Output the [x, y] coordinate of the center of the cell containing the given text.  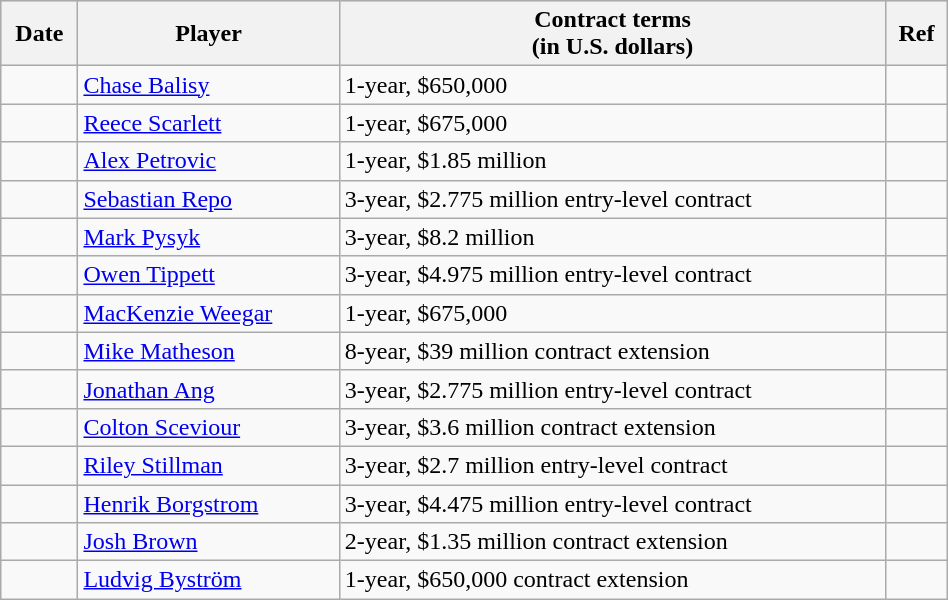
2-year, $1.35 million contract extension [612, 542]
8-year, $39 million contract extension [612, 351]
Sebastian Repo [208, 199]
Date [40, 34]
Ludvig Byström [208, 580]
Alex Petrovic [208, 161]
Josh Brown [208, 542]
Chase Balisy [208, 85]
Reece Scarlett [208, 123]
Owen Tippett [208, 275]
Ref [917, 34]
Jonathan Ang [208, 389]
Colton Sceviour [208, 427]
Henrik Borgstrom [208, 503]
3-year, $4.975 million entry-level contract [612, 275]
1-year, $650,000 [612, 85]
Player [208, 34]
3-year, $8.2 million [612, 237]
Mark Pysyk [208, 237]
1-year, $650,000 contract extension [612, 580]
Mike Matheson [208, 351]
3-year, $4.475 million entry-level contract [612, 503]
Contract terms(in U.S. dollars) [612, 34]
1-year, $1.85 million [612, 161]
3-year, $2.7 million entry-level contract [612, 465]
Riley Stillman [208, 465]
3-year, $3.6 million contract extension [612, 427]
MacKenzie Weegar [208, 313]
